Find where the given text appears and provide that cell's center as [X, Y] coordinate. 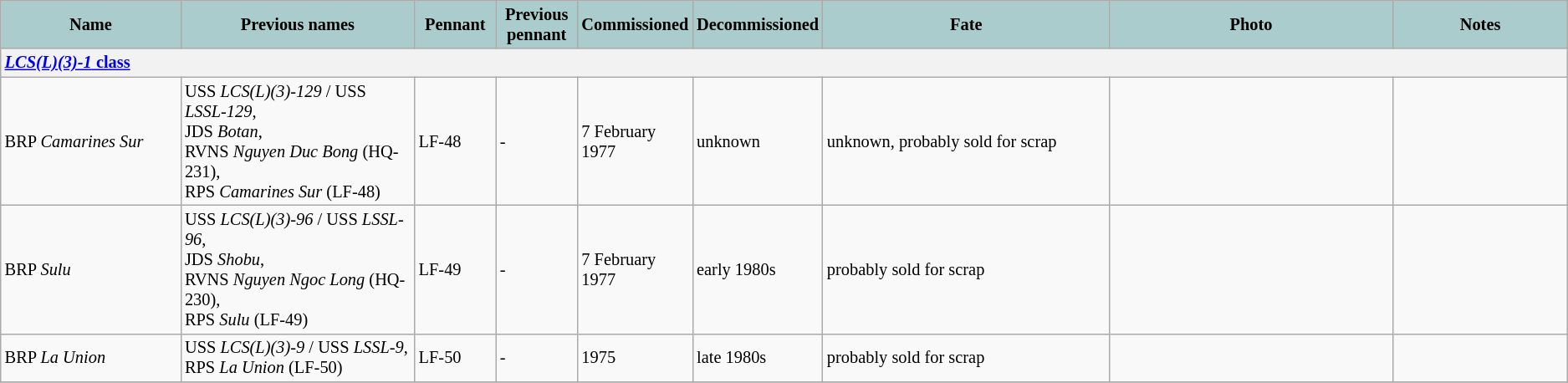
Photo [1251, 24]
unknown, probably sold for scrap [967, 141]
USS LCS(L)(3)-96 / USS LSSL-96,JDS Shobu,RVNS Nguyen Ngoc Long (HQ-230),RPS Sulu (LF-49) [298, 269]
BRP Camarines Sur [90, 141]
BRP La Union [90, 358]
LF-50 [455, 358]
unknown [758, 141]
LCS(L)(3)-1 class [784, 63]
USS LCS(L)(3)-9 / USS LSSL-9,RPS La Union (LF-50) [298, 358]
Previous pennant [537, 24]
late 1980s [758, 358]
Commissioned [635, 24]
1975 [635, 358]
early 1980s [758, 269]
Pennant [455, 24]
USS LCS(L)(3)-129 / USS LSSL-129,JDS Botan,RVNS Nguyen Duc Bong (HQ-231),RPS Camarines Sur (LF-48) [298, 141]
LF-49 [455, 269]
Previous names [298, 24]
Fate [967, 24]
LF-48 [455, 141]
Name [90, 24]
Decommissioned [758, 24]
Notes [1480, 24]
BRP Sulu [90, 269]
